Determine the (x, y) coordinate at the center of the cell enclosing the given text.  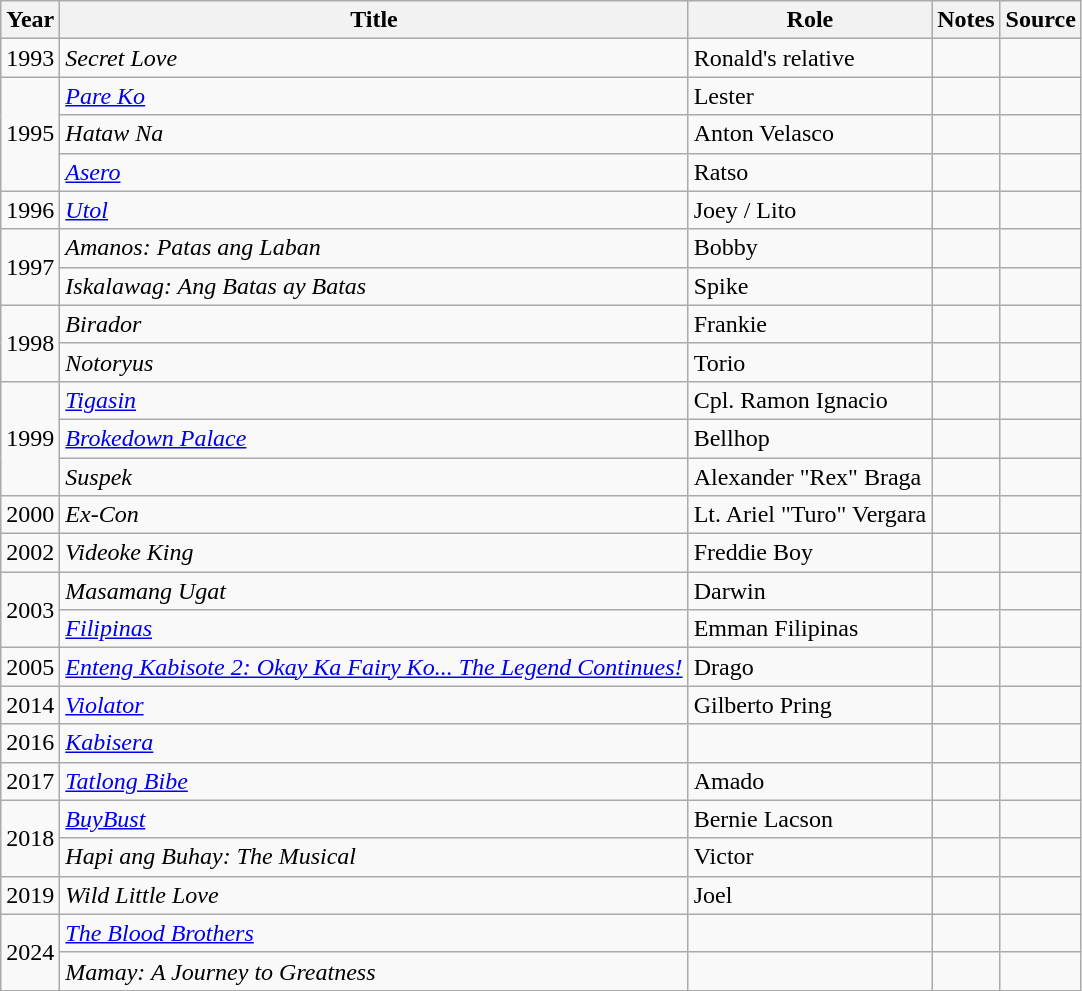
Freddie Boy (810, 553)
1993 (30, 58)
2016 (30, 743)
Year (30, 20)
Joey / Lito (810, 210)
Violator (374, 705)
Victor (810, 857)
Ratso (810, 172)
Hataw Na (374, 134)
Title (374, 20)
2017 (30, 781)
Amado (810, 781)
Spike (810, 286)
2014 (30, 705)
Pare Ko (374, 96)
Notoryus (374, 362)
Filipinas (374, 629)
The Blood Brothers (374, 933)
Source (1040, 20)
Hapi ang Buhay: The Musical (374, 857)
Brokedown Palace (374, 438)
Joel (810, 895)
Utol (374, 210)
Enteng Kabisote 2: Okay Ka Fairy Ko... The Legend Continues! (374, 667)
1995 (30, 134)
2019 (30, 895)
1998 (30, 343)
2000 (30, 515)
Asero (374, 172)
Iskalawag: Ang Batas ay Batas (374, 286)
Bellhop (810, 438)
Secret Love (374, 58)
Tatlong Bibe (374, 781)
Anton Velasco (810, 134)
Kabisera (374, 743)
Ex-Con (374, 515)
Lt. Ariel "Turo" Vergara (810, 515)
Mamay: A Journey to Greatness (374, 971)
Wild Little Love (374, 895)
Torio (810, 362)
Amanos: Patas ang Laban (374, 248)
2003 (30, 610)
Masamang Ugat (374, 591)
Emman Filipinas (810, 629)
1999 (30, 438)
Role (810, 20)
Ronald's relative (810, 58)
Lester (810, 96)
2024 (30, 952)
Gilberto Pring (810, 705)
2018 (30, 838)
Birador (374, 324)
Alexander "Rex" Braga (810, 477)
Bernie Lacson (810, 819)
Videoke King (374, 553)
Notes (966, 20)
2002 (30, 553)
Bobby (810, 248)
Darwin (810, 591)
1996 (30, 210)
BuyBust (374, 819)
Suspek (374, 477)
2005 (30, 667)
1997 (30, 267)
Tigasin (374, 400)
Frankie (810, 324)
Drago (810, 667)
Cpl. Ramon Ignacio (810, 400)
